For the text-containing cell, return its midpoint in (X, Y) coordinate format. 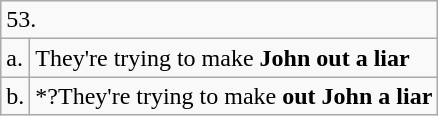
53. (220, 20)
a. (16, 58)
*?They're trying to make out John a liar (234, 96)
They're trying to make John out a liar (234, 58)
b. (16, 96)
